From the cell containing the given text, extract its center point as (X, Y) coordinate. 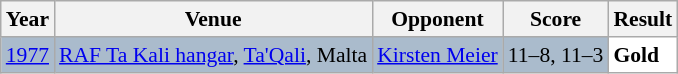
Year (28, 19)
RAF Ta Kali hangar, Ta'Qali, Malta (213, 55)
1977 (28, 55)
Venue (213, 19)
Score (556, 19)
Kirsten Meier (438, 55)
11–8, 11–3 (556, 55)
Gold (642, 55)
Result (642, 19)
Opponent (438, 19)
